Detect which cell encompasses the target text, then output its [x, y] center coordinate. 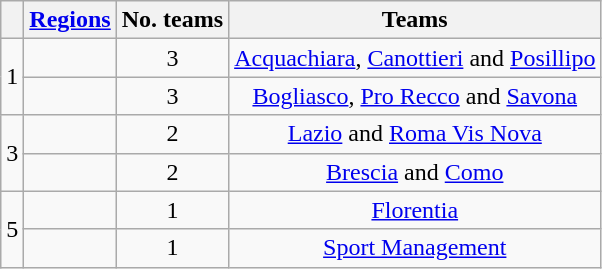
No. teams [172, 20]
Florentia [415, 210]
5 [12, 229]
Lazio and Roma Vis Nova [415, 134]
Sport Management [415, 248]
Bogliasco, Pro Recco and Savona [415, 96]
Teams [415, 20]
Brescia and Como [415, 172]
Acquachiara, Canottieri and Posillipo [415, 58]
Regions [70, 20]
